Find where the given text appears and provide that cell's center as (X, Y) coordinate. 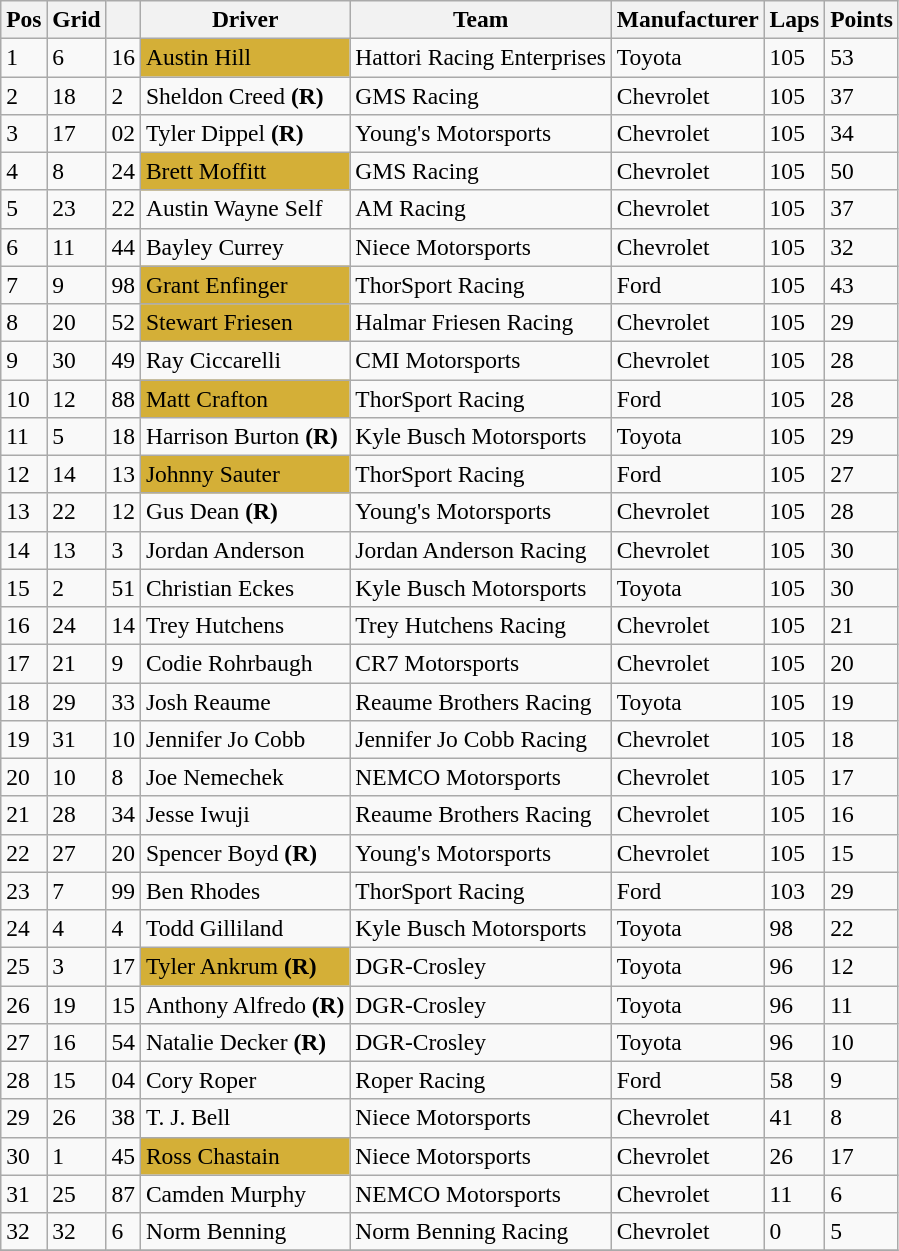
51 (123, 588)
CMI Motorsports (481, 360)
52 (123, 322)
87 (123, 1194)
38 (123, 1118)
Christian Eckes (244, 588)
Austin Wayne Self (244, 209)
49 (123, 360)
Tyler Ankrum (R) (244, 966)
Grant Enfinger (244, 285)
Team (481, 19)
Stewart Friesen (244, 322)
44 (123, 247)
Natalie Decker (R) (244, 1042)
Trey Hutchens Racing (481, 625)
Grid (76, 19)
T. J. Bell (244, 1118)
Sheldon Creed (R) (244, 95)
Harrison Burton (R) (244, 436)
Bayley Currey (244, 247)
Norm Benning Racing (481, 1231)
Norm Benning (244, 1231)
88 (123, 398)
41 (794, 1118)
Roper Racing (481, 1080)
Brett Moffitt (244, 171)
02 (123, 133)
Spencer Boyd (R) (244, 853)
Cory Roper (244, 1080)
58 (794, 1080)
Ross Chastain (244, 1156)
103 (794, 891)
50 (862, 171)
CR7 Motorsports (481, 663)
Joe Nemechek (244, 777)
Josh Reaume (244, 701)
Codie Rohrbaugh (244, 663)
Jennifer Jo Cobb (244, 739)
Johnny Sauter (244, 474)
Ben Rhodes (244, 891)
99 (123, 891)
Jordan Anderson Racing (481, 550)
Jennifer Jo Cobb Racing (481, 739)
Halmar Friesen Racing (481, 322)
Todd Gilliland (244, 928)
Manufacturer (688, 19)
Ray Ciccarelli (244, 360)
Laps (794, 19)
Jesse Iwuji (244, 815)
33 (123, 701)
Points (862, 19)
43 (862, 285)
Driver (244, 19)
54 (123, 1042)
Hattori Racing Enterprises (481, 57)
Gus Dean (R) (244, 512)
04 (123, 1080)
0 (794, 1231)
Pos (24, 19)
Tyler Dippel (R) (244, 133)
Austin Hill (244, 57)
Anthony Alfredo (R) (244, 1004)
Matt Crafton (244, 398)
Trey Hutchens (244, 625)
Camden Murphy (244, 1194)
45 (123, 1156)
53 (862, 57)
AM Racing (481, 209)
Jordan Anderson (244, 550)
